Scan for the cell matching the given text and deliver its [X, Y] coordinate at center. 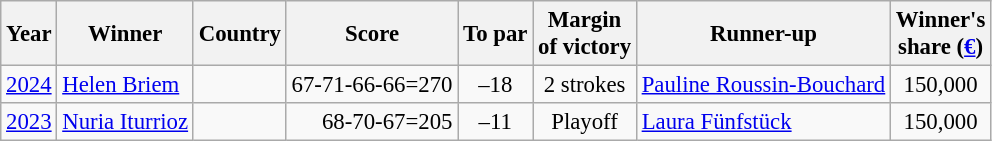
–18 [496, 85]
Pauline Roussin-Bouchard [763, 85]
Winner'sshare (€) [941, 34]
To par [496, 34]
2 strokes [585, 85]
Laura Fünfstück [763, 122]
Playoff [585, 122]
2024 [29, 85]
68-70-67=205 [372, 122]
Helen Briem [125, 85]
Winner [125, 34]
Country [240, 34]
Score [372, 34]
Year [29, 34]
Runner-up [763, 34]
Nuria Iturrioz [125, 122]
67-71-66-66=270 [372, 85]
–11 [496, 122]
2023 [29, 122]
Marginof victory [585, 34]
